Output the [X, Y] coordinate of the center of the cell containing the given text.  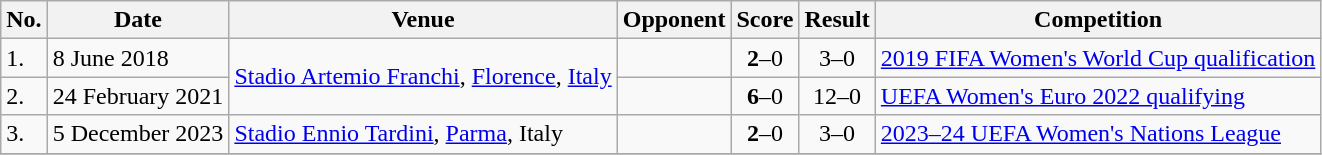
2023–24 UEFA Women's Nations League [1098, 134]
Stadio Artemio Franchi, Florence, Italy [423, 77]
Score [765, 20]
6–0 [765, 96]
2. [24, 96]
5 December 2023 [138, 134]
No. [24, 20]
Stadio Ennio Tardini, Parma, Italy [423, 134]
12–0 [837, 96]
24 February 2021 [138, 96]
2019 FIFA Women's World Cup qualification [1098, 58]
Venue [423, 20]
8 June 2018 [138, 58]
1. [24, 58]
Competition [1098, 20]
UEFA Women's Euro 2022 qualifying [1098, 96]
Date [138, 20]
Result [837, 20]
Opponent [674, 20]
3. [24, 134]
